Output the (X, Y) coordinate of the center of the cell containing the given text.  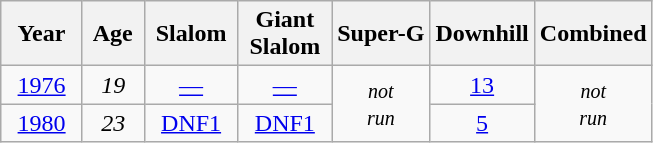
Combined (593, 34)
Downhill (482, 34)
Giant Slalom (285, 34)
Super-G (381, 34)
23 (113, 123)
1976 (42, 85)
Age (113, 34)
19 (113, 85)
5 (482, 123)
13 (482, 85)
Year (42, 34)
1980 (42, 123)
Slalom (191, 34)
